Capture the cell that displays the provided text and extract its [X, Y] central coordinate. 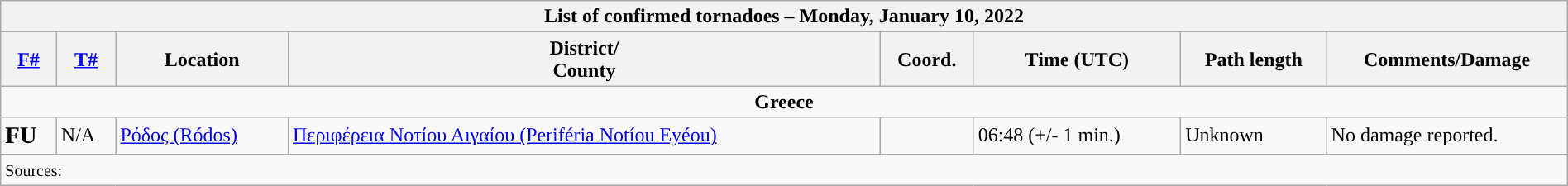
Unknown [1254, 136]
T# [86, 60]
06:48 (+/- 1 min.) [1077, 136]
Greece [784, 102]
District/County [584, 60]
Ρόδος (Ródos) [202, 136]
Path length [1254, 60]
N/A [86, 136]
Sources: [784, 169]
Περιφέρεια Νοτίου Αιγαίου (Periféria Notíou Eyéou) [584, 136]
No damage reported. [1447, 136]
List of confirmed tornadoes – Monday, January 10, 2022 [784, 17]
Comments/Damage [1447, 60]
Coord. [926, 60]
Location [202, 60]
FU [29, 136]
F# [29, 60]
Time (UTC) [1077, 60]
